Output the (X, Y) coordinate of the center of the cell containing the given text.  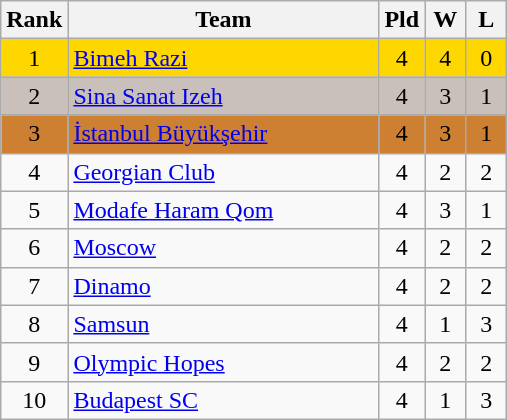
Rank (34, 20)
L (486, 20)
Moscow (224, 248)
Sina Sanat Izeh (224, 96)
8 (34, 324)
Budapest SC (224, 400)
Pld (402, 20)
10 (34, 400)
Samsun (224, 324)
Olympic Hopes (224, 362)
Modafe Haram Qom (224, 210)
W (446, 20)
Bimeh Razi (224, 58)
6 (34, 248)
7 (34, 286)
9 (34, 362)
Dinamo (224, 286)
0 (486, 58)
Georgian Club (224, 172)
5 (34, 210)
Team (224, 20)
İstanbul Büyükşehir (224, 134)
